Return the (x, y) coordinate for the center point of the cell that contains the specified text.  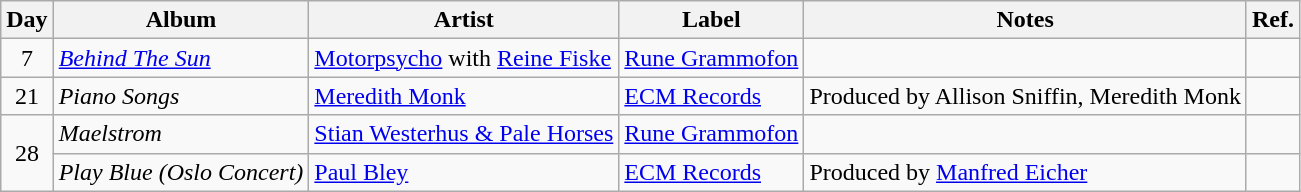
Play Blue (Oslo Concert) (181, 172)
Album (181, 20)
Produced by Manfred Eicher (1026, 172)
Ref. (1272, 20)
28 (27, 153)
Maelstrom (181, 134)
Meredith Monk (464, 96)
Day (27, 20)
Motorpsycho with Reine Fiske (464, 58)
7 (27, 58)
Piano Songs (181, 96)
Notes (1026, 20)
Stian Westerhus & Pale Horses (464, 134)
Paul Bley (464, 172)
Artist (464, 20)
Label (712, 20)
Produced by Allison Sniffin, Meredith Monk (1026, 96)
21 (27, 96)
Behind The Sun (181, 58)
